Return the (X, Y) coordinate for the center point of the cell that contains the specified text.  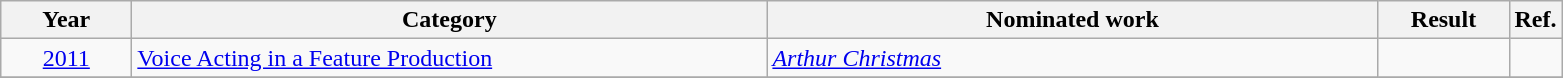
Category (450, 20)
2011 (66, 58)
Result (1444, 20)
Arthur Christmas (1072, 58)
Voice Acting in a Feature Production (450, 58)
Year (66, 20)
Nominated work (1072, 20)
Ref. (1536, 20)
